For the text-containing cell, return its midpoint in [X, Y] coordinate format. 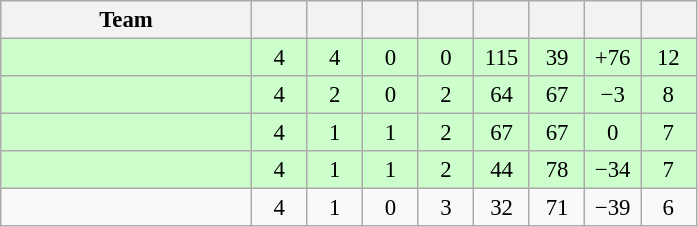
64 [502, 95]
32 [502, 208]
8 [668, 95]
−34 [613, 170]
78 [557, 170]
+76 [613, 58]
6 [668, 208]
115 [502, 58]
3 [446, 208]
71 [557, 208]
44 [502, 170]
−39 [613, 208]
39 [557, 58]
Team [126, 20]
12 [668, 58]
−3 [613, 95]
